Detect which cell encompasses the target text, then output its (x, y) center coordinate. 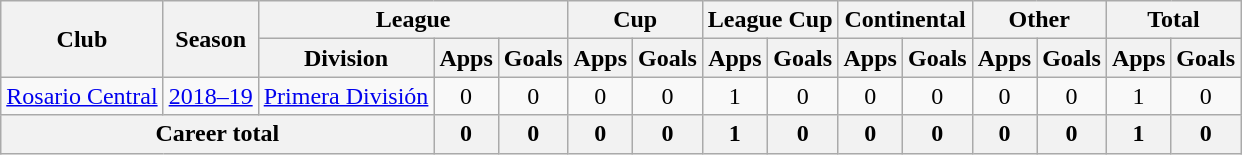
Division (346, 58)
Club (82, 39)
Cup (635, 20)
League (413, 20)
Career total (218, 134)
Rosario Central (82, 96)
Other (1039, 20)
Total (1173, 20)
Primera División (346, 96)
Continental (905, 20)
Season (210, 39)
2018–19 (210, 96)
League Cup (770, 20)
